Determine the [X, Y] coordinate at the center of the cell enclosing the given text.  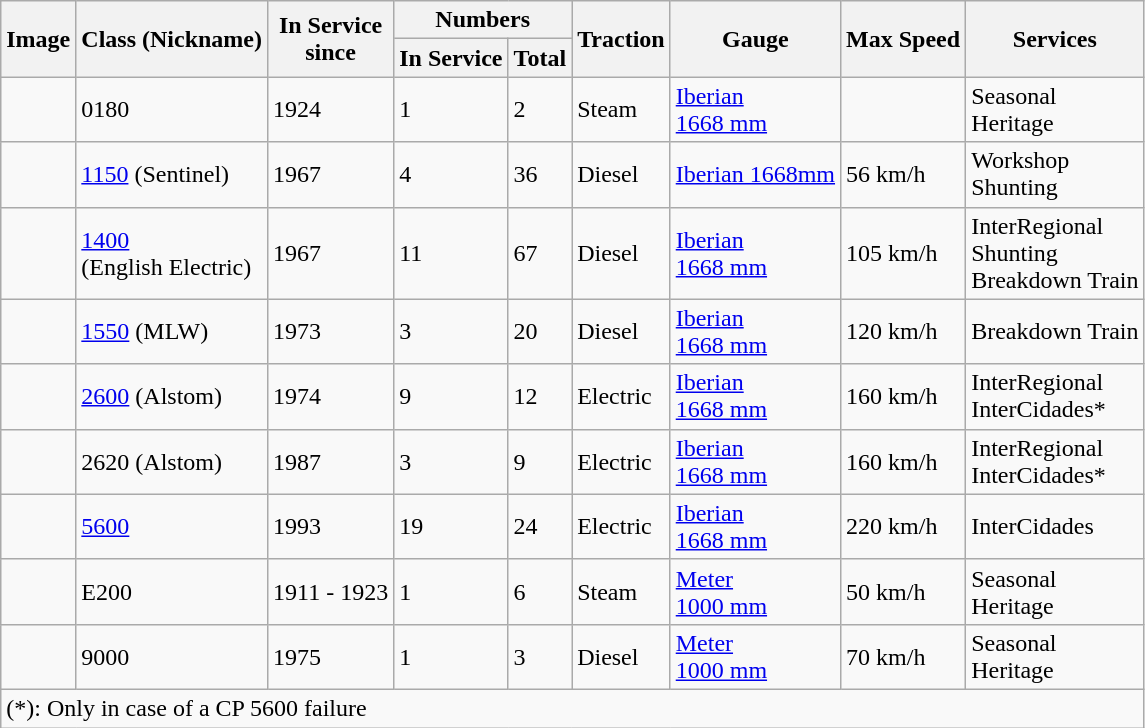
2600 (Alstom) [172, 396]
5600 [172, 526]
2 [540, 110]
1973 [331, 332]
E200 [172, 592]
InterRegionalShuntingBreakdown Train [1055, 253]
(*): Only in case of a CP 5600 failure [572, 708]
50 km/h [904, 592]
1993 [331, 526]
1987 [331, 462]
24 [540, 526]
4 [451, 174]
1550 (MLW) [172, 332]
Class (Nickname) [172, 39]
19 [451, 526]
WorkshopShunting [1055, 174]
Image [38, 39]
70 km/h [904, 656]
Breakdown Train [1055, 332]
12 [540, 396]
Numbers [483, 20]
0180 [172, 110]
36 [540, 174]
Iberian 1668mm [755, 174]
Max Speed [904, 39]
1150 (Sentinel) [172, 174]
InterCidades [1055, 526]
105 km/h [904, 253]
In Service [451, 58]
6 [540, 592]
2620 (Alstom) [172, 462]
20 [540, 332]
In Servicesince [331, 39]
Services [1055, 39]
1924 [331, 110]
220 km/h [904, 526]
1975 [331, 656]
56 km/h [904, 174]
1974 [331, 396]
9000 [172, 656]
120 km/h [904, 332]
Total [540, 58]
Gauge [755, 39]
1911 - 1923 [331, 592]
Traction [622, 39]
11 [451, 253]
1400(English Electric) [172, 253]
67 [540, 253]
